Output the [X, Y] coordinate of the center of the cell containing the given text.  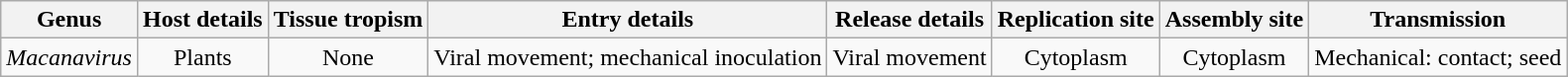
Release details [909, 20]
Genus [69, 20]
Transmission [1438, 20]
Viral movement [909, 57]
None [348, 57]
Viral movement; mechanical inoculation [628, 57]
Entry details [628, 20]
Replication site [1075, 20]
Plants [202, 57]
Tissue tropism [348, 20]
Macanavirus [69, 57]
Mechanical: contact; seed [1438, 57]
Host details [202, 20]
Assembly site [1234, 20]
